Pinpoint the cell where the given text exists, returning its (x, y) midpoint coordinate. 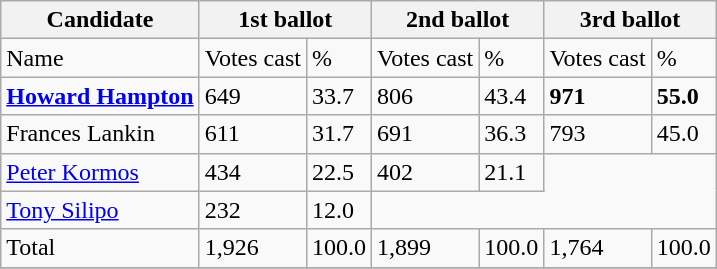
Tony Silipo (100, 210)
Howard Hampton (100, 96)
971 (598, 96)
1,926 (252, 248)
793 (598, 134)
649 (252, 96)
Candidate (100, 20)
36.3 (512, 134)
1,899 (426, 248)
434 (252, 172)
Total (100, 248)
43.4 (512, 96)
Frances Lankin (100, 134)
3rd ballot (630, 20)
21.1 (512, 172)
Name (100, 58)
12.0 (338, 210)
806 (426, 96)
1,764 (598, 248)
Peter Kormos (100, 172)
611 (252, 134)
402 (426, 172)
232 (252, 210)
33.7 (338, 96)
22.5 (338, 172)
55.0 (684, 96)
1st ballot (285, 20)
45.0 (684, 134)
31.7 (338, 134)
691 (426, 134)
2nd ballot (458, 20)
